Pinpoint the cell where the given text exists, returning its [X, Y] midpoint coordinate. 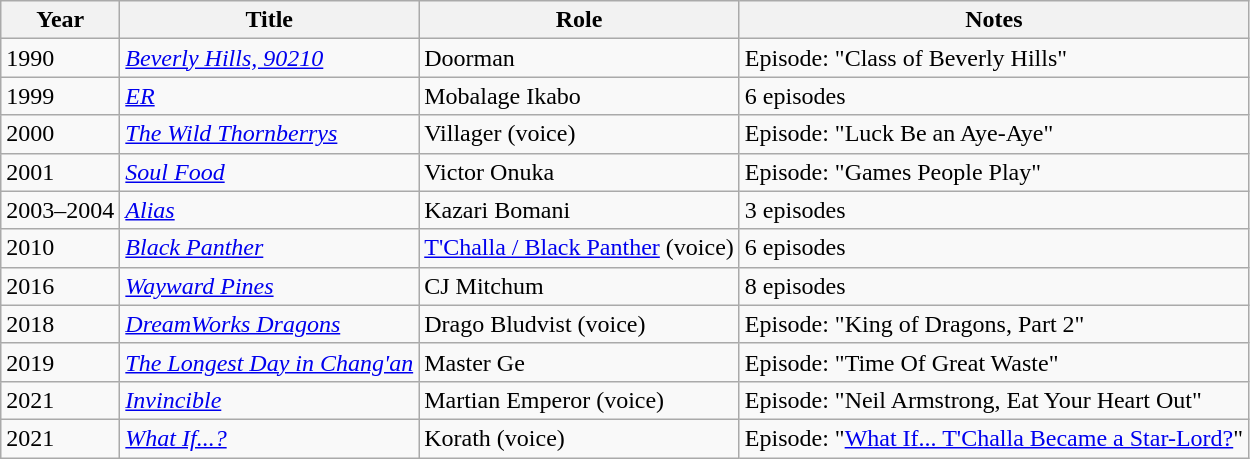
Master Ge [580, 362]
Episode: "King of Dragons, Part 2" [994, 324]
Role [580, 20]
Wayward Pines [270, 286]
T'Challa / Black Panther (voice) [580, 248]
2000 [60, 134]
2003–2004 [60, 210]
Villager (voice) [580, 134]
The Wild Thornberrys [270, 134]
1990 [60, 58]
CJ Mitchum [580, 286]
2018 [60, 324]
Mobalage Ikabo [580, 96]
Episode: "Games People Play" [994, 172]
2001 [60, 172]
1999 [60, 96]
Invincible [270, 400]
Martian Emperor (voice) [580, 400]
ER [270, 96]
Korath (voice) [580, 438]
Alias [270, 210]
Episode: "Luck Be an Aye-Aye" [994, 134]
2019 [60, 362]
The Longest Day in Chang'an [270, 362]
Year [60, 20]
Notes [994, 20]
Episode: "Class of Beverly Hills" [994, 58]
Episode: "Time Of Great Waste" [994, 362]
Black Panther [270, 248]
Victor Onuka [580, 172]
2016 [60, 286]
2010 [60, 248]
Beverly Hills, 90210 [270, 58]
Title [270, 20]
3 episodes [994, 210]
8 episodes [994, 286]
Kazari Bomani [580, 210]
Episode: "What If... T'Challa Became a Star-Lord?" [994, 438]
Soul Food [270, 172]
Episode: "Neil Armstrong, Eat Your Heart Out" [994, 400]
Drago Bludvist (voice) [580, 324]
Doorman [580, 58]
DreamWorks Dragons [270, 324]
What If...? [270, 438]
